Search for the cell housing the specified text and yield its (x, y) center coordinate. 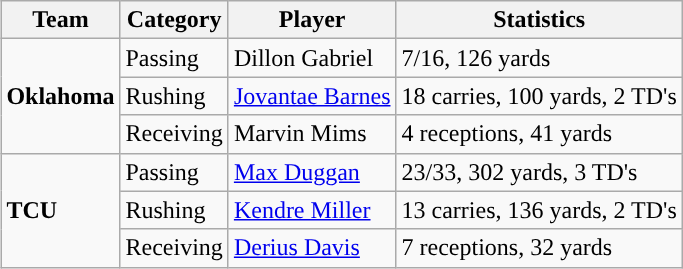
Statistics (539, 20)
18 carries, 100 yards, 2 TD's (539, 96)
Max Duggan (312, 172)
Player (312, 20)
Kendre Miller (312, 210)
TCU (60, 210)
Team (60, 20)
Dillon Gabriel (312, 58)
Oklahoma (60, 96)
23/33, 302 yards, 3 TD's (539, 172)
Jovantae Barnes (312, 96)
13 carries, 136 yards, 2 TD's (539, 210)
Category (174, 20)
Derius Davis (312, 248)
7 receptions, 32 yards (539, 248)
7/16, 126 yards (539, 58)
4 receptions, 41 yards (539, 134)
Marvin Mims (312, 134)
